Identify which cell holds the provided text, then report its [X, Y] central coordinate. 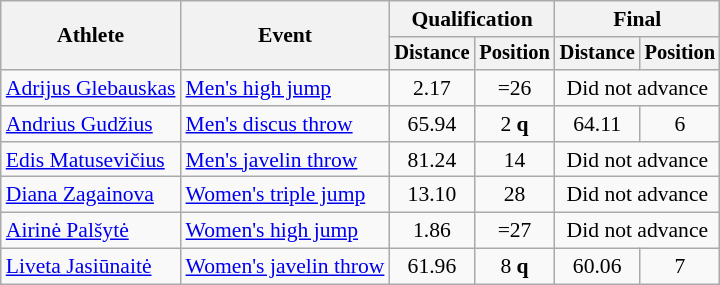
Event [286, 36]
Liveta Jasiūnaitė [91, 267]
Andrius Gudžius [91, 124]
13.10 [432, 195]
1.86 [432, 231]
Women's javelin throw [286, 267]
61.96 [432, 267]
Final [638, 19]
2.17 [432, 88]
Edis Matusevičius [91, 160]
Athlete [91, 36]
8 q [514, 267]
64.11 [598, 124]
Adrijus Glebauskas [91, 88]
Airinė Palšytė [91, 231]
65.94 [432, 124]
Men's javelin throw [286, 160]
=27 [514, 231]
6 [680, 124]
2 q [514, 124]
Qualification [472, 19]
7 [680, 267]
Diana Zagainova [91, 195]
Men's high jump [286, 88]
Women's triple jump [286, 195]
60.06 [598, 267]
28 [514, 195]
=26 [514, 88]
Women's high jump [286, 231]
Men's discus throw [286, 124]
81.24 [432, 160]
14 [514, 160]
